Scan for the cell matching the given text and deliver its (x, y) coordinate at center. 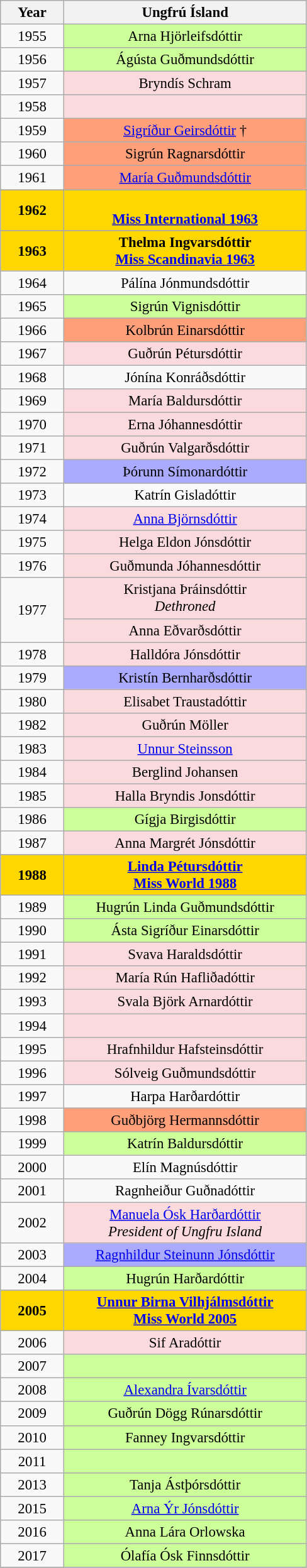
Unnur Birna VilhjálmsdóttirMiss World 2005 (185, 1311)
Kristín Bernharðsdóttir (185, 677)
Sigrún Vignisdóttir (185, 306)
Elín Magnúsdóttir (185, 1167)
María Guðmundsdóttir (185, 178)
2011 (33, 1461)
Katrín Gisladóttir (185, 495)
Ágústa Guðmundsdóttir (185, 60)
Linda PétursdóttirMiss World 1988 (185, 875)
1969 (33, 401)
Alexandra Ívarsdóttir (185, 1390)
2001 (33, 1191)
Sólveig Guðmundsdóttir (185, 1073)
1968 (33, 377)
Gígja Birgisdóttir (185, 820)
Pálína Jónmundsdóttir (185, 283)
1983 (33, 748)
1978 (33, 654)
1971 (33, 448)
2000 (33, 1167)
1999 (33, 1144)
2009 (33, 1414)
Helga Eldon Jónsdóttir (185, 542)
2003 (33, 1255)
Guðrún Pétursdóttir (185, 354)
1965 (33, 306)
Hrafnhildur Hafsteinsdóttir (185, 1049)
1993 (33, 1002)
Elisabet Traustadóttir (185, 701)
1960 (33, 154)
Arna Hjörleifsdóttir (185, 36)
Anna Björnsdóttir (185, 519)
2017 (33, 1555)
Halla Bryndis Jonsdóttir (185, 796)
1989 (33, 907)
Anna Lára Orlowska (185, 1532)
Kolbrún Einarsdóttir (185, 330)
Tanja Ástþórsdóttir (185, 1484)
Thelma IngvarsdóttirMiss Scandinavia 1963 (185, 250)
1975 (33, 542)
1980 (33, 701)
1961 (33, 178)
Jónína Konráðsdóttir (185, 377)
María Baldursdóttir (185, 401)
1982 (33, 725)
2013 (33, 1484)
1964 (33, 283)
1963 (33, 250)
1957 (33, 84)
1967 (33, 354)
1986 (33, 820)
Guðrún Valgarðsdóttir (185, 448)
1985 (33, 796)
Kristjana ÞráinsdóttirDethroned (185, 598)
1987 (33, 843)
1992 (33, 979)
1994 (33, 1026)
Sigríður Geirsdóttir † (185, 131)
Erna Jóhannesdóttir (185, 424)
2010 (33, 1437)
1974 (33, 519)
Hugrún Linda Guðmundsdóttir (185, 907)
Ragnheiður Guðnadóttir (185, 1191)
Halldóra Jónsdóttir (185, 654)
1959 (33, 131)
Manuela Ósk HarðardóttirPresident of Ungfru Island (185, 1223)
1970 (33, 424)
Ungfrú Ísland (185, 13)
Þórunn Símonardóttir (185, 472)
Berglind Johansen (185, 772)
Svala Björk Arnardóttir (185, 1002)
2002 (33, 1223)
Sif Aradóttir (185, 1343)
1976 (33, 566)
Sigrún Ragnarsdóttir (185, 154)
Ragnhildur Steinunn Jónsdóttir (185, 1255)
Anna Eðvarðsdóttir (185, 630)
Ólafía Ósk Finnsdóttir (185, 1555)
Svava Haraldsdóttir (185, 955)
Fanney Ingvarsdóttir (185, 1437)
Guðrún Möller (185, 725)
2006 (33, 1343)
1984 (33, 772)
Anna Margrét Jónsdóttir (185, 843)
1998 (33, 1120)
Katrín Baldursdóttir (185, 1144)
1997 (33, 1096)
1973 (33, 495)
1990 (33, 931)
Harpa Harðardóttir (185, 1096)
Arna Ýr Jónsdóttir (185, 1508)
2005 (33, 1311)
Bryndís Schram (185, 84)
1966 (33, 330)
Unnur Steinsson (185, 748)
1955 (33, 36)
1996 (33, 1073)
Guðbjörg Hermannsdóttir (185, 1120)
Guðmunda Jóhannesdóttir (185, 566)
1991 (33, 955)
Hugrún Harðardóttir (185, 1279)
2008 (33, 1390)
Ásta Sigríður Einarsdóttir (185, 931)
1958 (33, 107)
Year (33, 13)
1988 (33, 875)
María Rún Hafliðadóttir (185, 979)
1962 (33, 210)
2015 (33, 1508)
2007 (33, 1366)
1956 (33, 60)
Guðrún Dögg Rúnarsdóttir (185, 1414)
1977 (33, 610)
1995 (33, 1049)
Miss International 1963 (185, 210)
2004 (33, 1279)
1972 (33, 472)
1979 (33, 677)
2016 (33, 1532)
